Identify which cell holds the provided text, then report its [x, y] central coordinate. 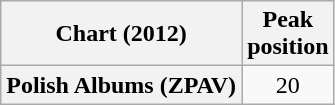
20 [288, 85]
Polish Albums (ZPAV) [122, 85]
Peakposition [288, 34]
Chart (2012) [122, 34]
